Output the (X, Y) coordinate of the center of the cell containing the given text.  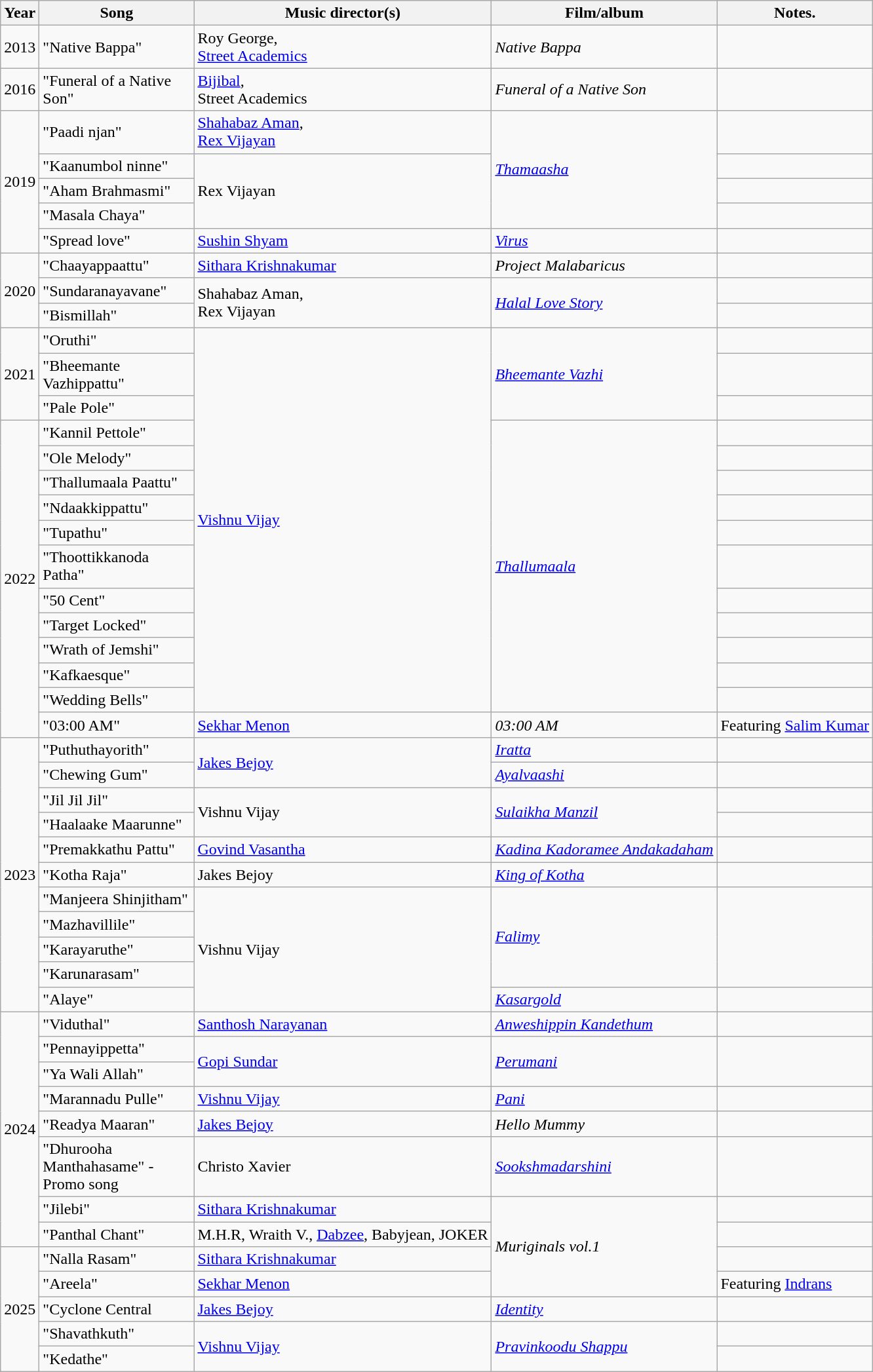
"Ya Wali Allah" (117, 1074)
"Jil Jil Jil" (117, 800)
Sushin Shyam (343, 240)
"Cyclone Central (117, 1309)
"Wrath of Jemshi" (117, 650)
"Thallumaala Paattu" (117, 483)
"Readya Maaran" (117, 1124)
2023 (20, 874)
Santhosh Narayanan (343, 1024)
"Masala Chaya" (117, 216)
Perumani (604, 1061)
Govind Vasantha (343, 850)
"Sundaranayavane" (117, 290)
2022 (20, 579)
Project Malabaricus (604, 265)
Christo Xavier (343, 1166)
2020 (20, 290)
Halal Love Story (604, 303)
Iratta (604, 750)
King of Kotha (604, 875)
"Oruthi" (117, 340)
"Kannil Pettole" (117, 433)
Hello Mummy (604, 1124)
"Bheemante Vazhippattu" (117, 373)
"Ole Melody" (117, 458)
03:00 AM (604, 725)
Featuring Salim Kumar (795, 725)
"Target Locked" (117, 625)
2025 (20, 1309)
Native Bappa (604, 47)
"Viduthal" (117, 1024)
Bijibal,Street Academics (343, 89)
Sookshmadarshini (604, 1166)
Virus (604, 240)
Film/album (604, 13)
"Bismillah" (117, 315)
"Chaayappaattu" (117, 265)
"Puthuthayorith" (117, 750)
Kasargold (604, 999)
"Areela" (117, 1284)
"Alaye" (117, 999)
"Marannadu Pulle" (117, 1099)
"Ndaakkippattu" (117, 508)
"Shavathkuth" (117, 1334)
"Dhurooha Manthahasame" - Promo song (117, 1166)
"Premakkathu Pattu" (117, 850)
"Pennayippetta" (117, 1049)
"Karunarasam" (117, 974)
"03:00 AM" (117, 725)
Thallumaala (604, 567)
2016 (20, 89)
"Kaanumbol ninne" (117, 166)
Roy George,Street Academics (343, 47)
Notes. (795, 13)
"Karayaruthe" (117, 949)
Anweshippin Kandethum (604, 1024)
"Aham Brahmasmi" (117, 191)
"Paadi njan" (117, 132)
Music director(s) (343, 13)
Rex Vijayan (343, 191)
"Kafkaesque" (117, 675)
2019 (20, 182)
Falimy (604, 937)
"Nalla Rasam" (117, 1259)
"Wedding Bells" (117, 700)
2024 (20, 1129)
Featuring Indrans (795, 1284)
"Pale Pole" (117, 408)
"Jilebi" (117, 1209)
M.H.R, Wraith V., Dabzee, Babyjean, JOKER (343, 1234)
Muriginals vol.1 (604, 1246)
"Tupathu" (117, 533)
"Spread love" (117, 240)
2013 (20, 47)
Identity (604, 1309)
Year (20, 13)
Gopi Sundar (343, 1061)
"Haalaake Maarunne" (117, 825)
"Native Bappa" (117, 47)
2021 (20, 373)
Ayalvaashi (604, 774)
"Manjeera Shinjitham" (117, 900)
"Kedathe" (117, 1359)
"Kotha Raja" (117, 875)
Bheemante Vazhi (604, 373)
"Thoottikkanoda Patha" (117, 566)
"Funeral of a Native Son" (117, 89)
Pani (604, 1099)
Song (117, 13)
Kadina Kadoramee Andakadaham (604, 850)
Thamaasha (604, 169)
"Chewing Gum" (117, 774)
"50 Cent" (117, 600)
"Mazhavillile" (117, 924)
Pravinkoodu Shappu (604, 1346)
Funeral of a Native Son (604, 89)
Sulaikha Manzil (604, 812)
"Panthal Chant" (117, 1234)
